Capture the cell that displays the provided text and extract its [x, y] central coordinate. 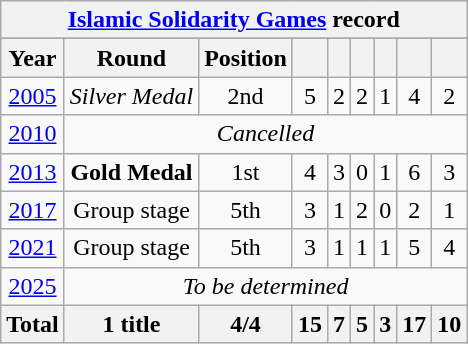
Islamic Solidarity Games record [234, 20]
1 title [131, 324]
Year [33, 58]
Cancelled [265, 134]
2025 [33, 286]
To be determined [265, 286]
6 [414, 172]
Total [33, 324]
2010 [33, 134]
17 [414, 324]
2017 [33, 210]
4/4 [246, 324]
2005 [33, 96]
15 [310, 324]
Silver Medal [131, 96]
Round [131, 58]
Position [246, 58]
Gold Medal [131, 172]
10 [450, 324]
1st [246, 172]
2013 [33, 172]
2021 [33, 248]
2nd [246, 96]
7 [338, 324]
